Identify which cell holds the provided text, then report its [X, Y] central coordinate. 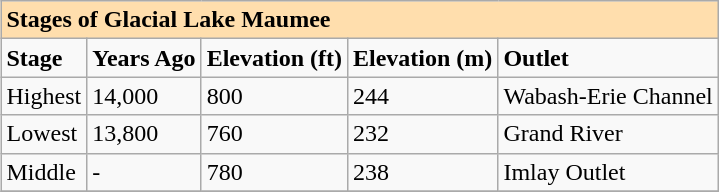
Highest [44, 96]
Stages of Glacial Lake Maumee [360, 20]
Elevation (ft) [274, 58]
Middle [44, 172]
238 [422, 172]
780 [274, 172]
760 [274, 134]
Imlay Outlet [608, 172]
232 [422, 134]
800 [274, 96]
Lowest [44, 134]
Stage [44, 58]
14,000 [144, 96]
Wabash-Erie Channel [608, 96]
Grand River [608, 134]
- [144, 172]
Years Ago [144, 58]
13,800 [144, 134]
Elevation (m) [422, 58]
244 [422, 96]
Outlet [608, 58]
